Output the (x, y) coordinate of the center of the cell containing the given text.  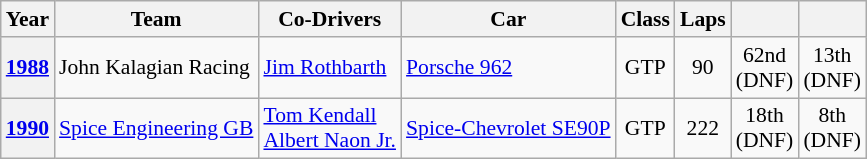
Car (508, 19)
1988 (28, 68)
1990 (28, 128)
Year (28, 19)
Jim Rothbarth (330, 68)
90 (703, 68)
Tom Kendall Albert Naon Jr. (330, 128)
Co-Drivers (330, 19)
Laps (703, 19)
222 (703, 128)
18th (DNF) (765, 128)
8th (DNF) (832, 128)
62nd (DNF) (765, 68)
Porsche 962 (508, 68)
Team (156, 19)
John Kalagian Racing (156, 68)
13th (DNF) (832, 68)
Class (646, 19)
Spice-Chevrolet SE90P (508, 128)
Spice Engineering GB (156, 128)
